Find where the given text appears and provide that cell's center as (X, Y) coordinate. 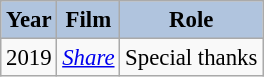
Film (88, 20)
Role (192, 20)
2019 (29, 58)
Special thanks (192, 58)
Share (88, 58)
Year (29, 20)
